Determine the [X, Y] coordinate at the center of the cell enclosing the given text.  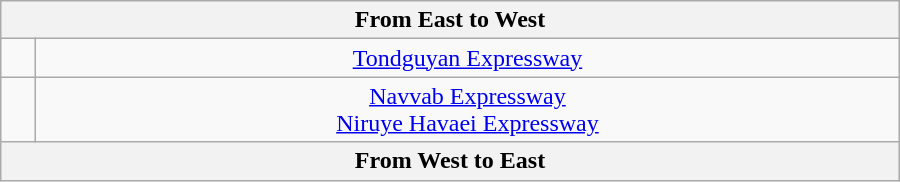
Navvab Expressway Niruye Havaei Expressway [468, 110]
From West to East [450, 161]
From East to West [450, 20]
Tondguyan Expressway [468, 58]
